Return the [X, Y] coordinate for the center point of the cell that contains the specified text.  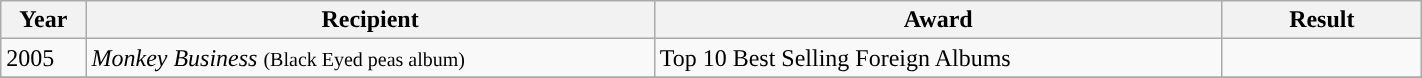
Result [1322, 20]
Recipient [370, 20]
Top 10 Best Selling Foreign Albums [938, 58]
2005 [44, 58]
Monkey Business (Black Eyed peas album) [370, 58]
Year [44, 20]
Award [938, 20]
